From the cell containing the given text, extract its center point as (X, Y) coordinate. 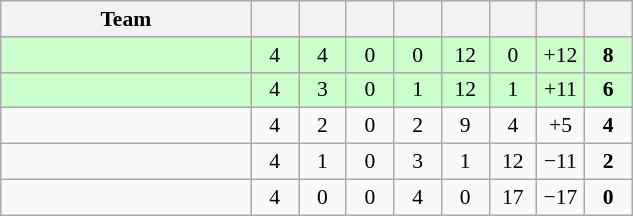
Team (126, 19)
8 (608, 55)
−17 (561, 197)
6 (608, 90)
−11 (561, 162)
9 (465, 126)
+11 (561, 90)
+12 (561, 55)
17 (513, 197)
+5 (561, 126)
